Provide the [x, y] coordinate of the cell's center where the given text is located.  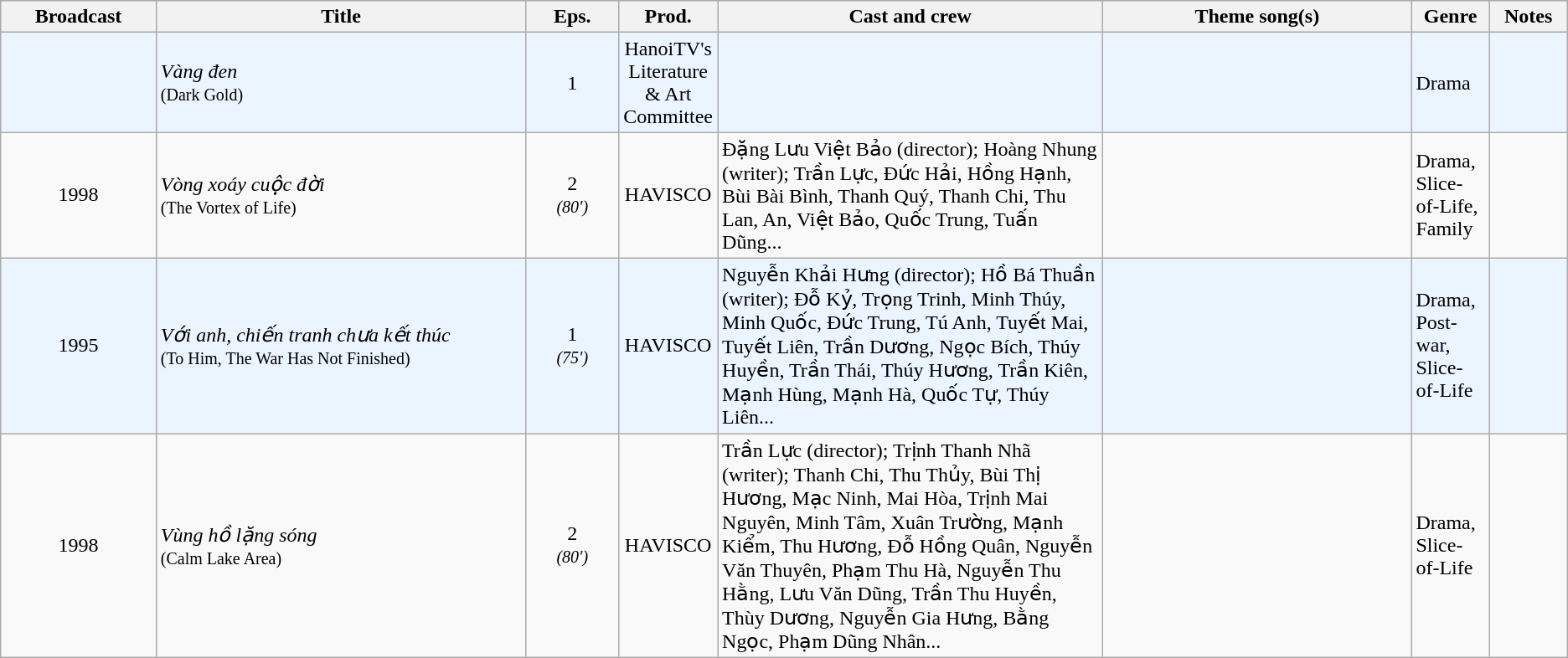
Notes [1528, 17]
Drama [1451, 82]
Drama, Post-war, Slice-of-Life [1451, 345]
Genre [1451, 17]
Prod. [668, 17]
Cast and crew [910, 17]
1 [573, 82]
Title [340, 17]
Drama, Slice-of-Life, Family [1451, 196]
Theme song(s) [1257, 17]
Drama, Slice-of-Life [1451, 546]
Eps. [573, 17]
1995 [79, 345]
Vòng xoáy cuộc đời (The Vortex of Life) [340, 196]
1(75′) [573, 345]
HanoiTV's Literature & Art Committee [668, 82]
Vùng hồ lặng sóng (Calm Lake Area) [340, 546]
Với anh, chiến tranh chưa kết thúc (To Him, The War Has Not Finished) [340, 345]
Broadcast [79, 17]
Vàng đen (Dark Gold) [340, 82]
